Locate the cell with the specified text and output its (x, y) center coordinate. 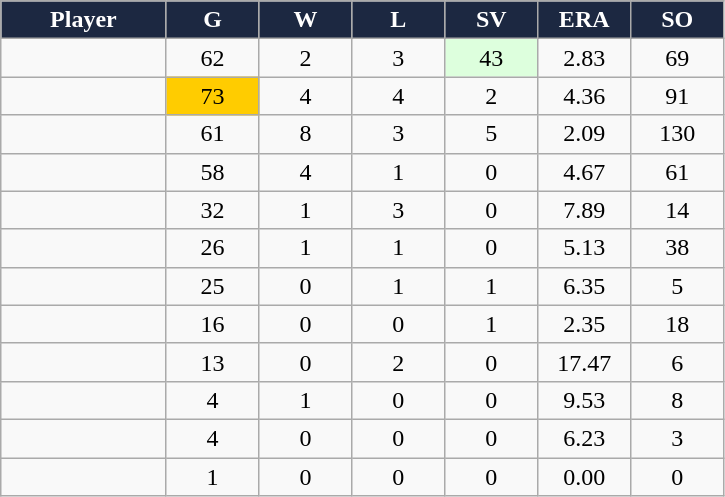
73 (212, 96)
38 (678, 248)
ERA (584, 20)
58 (212, 172)
4.36 (584, 96)
16 (212, 324)
SO (678, 20)
6.23 (584, 438)
62 (212, 58)
L (398, 20)
Player (84, 20)
69 (678, 58)
SV (492, 20)
43 (492, 58)
26 (212, 248)
0.00 (584, 477)
6.35 (584, 286)
25 (212, 286)
5.13 (584, 248)
18 (678, 324)
14 (678, 210)
130 (678, 134)
2.83 (584, 58)
2.09 (584, 134)
91 (678, 96)
W (306, 20)
9.53 (584, 400)
32 (212, 210)
6 (678, 362)
17.47 (584, 362)
2.35 (584, 324)
7.89 (584, 210)
13 (212, 362)
4.67 (584, 172)
G (212, 20)
